Scan for the cell matching the given text and deliver its [X, Y] coordinate at center. 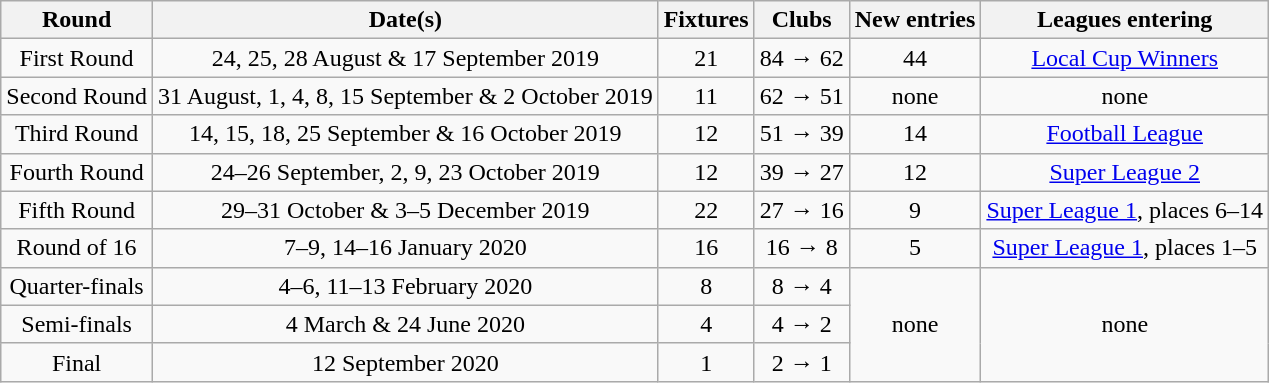
4 March & 24 June 2020 [405, 324]
4 [706, 324]
Leagues entering [1125, 20]
44 [915, 58]
11 [706, 96]
84 → 62 [802, 58]
Quarter-finals [77, 286]
31 August, 1, 4, 8, 15 September & 2 October 2019 [405, 96]
Local Cup Winners [1125, 58]
Final [77, 362]
Super League 1, places 6–14 [1125, 210]
27 → 16 [802, 210]
Super League 2 [1125, 172]
8 [706, 286]
First Round [77, 58]
Semi-finals [77, 324]
4–6, 11–13 February 2020 [405, 286]
New entries [915, 20]
62 → 51 [802, 96]
Round of 16 [77, 248]
16 → 8 [802, 248]
14, 15, 18, 25 September & 16 October 2019 [405, 134]
Clubs [802, 20]
4 → 2 [802, 324]
Third Round [77, 134]
16 [706, 248]
2 → 1 [802, 362]
8 → 4 [802, 286]
21 [706, 58]
1 [706, 362]
51 → 39 [802, 134]
Fourth Round [77, 172]
29–31 October & 3–5 December 2019 [405, 210]
7–9, 14–16 January 2020 [405, 248]
Round [77, 20]
Date(s) [405, 20]
39 → 27 [802, 172]
Fixtures [706, 20]
Fifth Round [77, 210]
22 [706, 210]
Super League 1, places 1–5 [1125, 248]
24, 25, 28 August & 17 September 2019 [405, 58]
5 [915, 248]
14 [915, 134]
Football League [1125, 134]
12 September 2020 [405, 362]
Second Round [77, 96]
24–26 September, 2, 9, 23 October 2019 [405, 172]
9 [915, 210]
